Scan for the cell matching the given text and deliver its [x, y] coordinate at center. 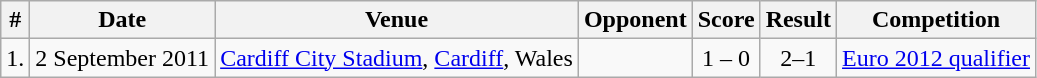
Result [798, 20]
2–1 [798, 58]
1. [16, 58]
Venue [397, 20]
Score [726, 20]
Euro 2012 qualifier [936, 58]
Competition [936, 20]
2 September 2011 [122, 58]
Cardiff City Stadium, Cardiff, Wales [397, 58]
Date [122, 20]
1 – 0 [726, 58]
# [16, 20]
Opponent [635, 20]
